For the text-containing cell, return its midpoint in (x, y) coordinate format. 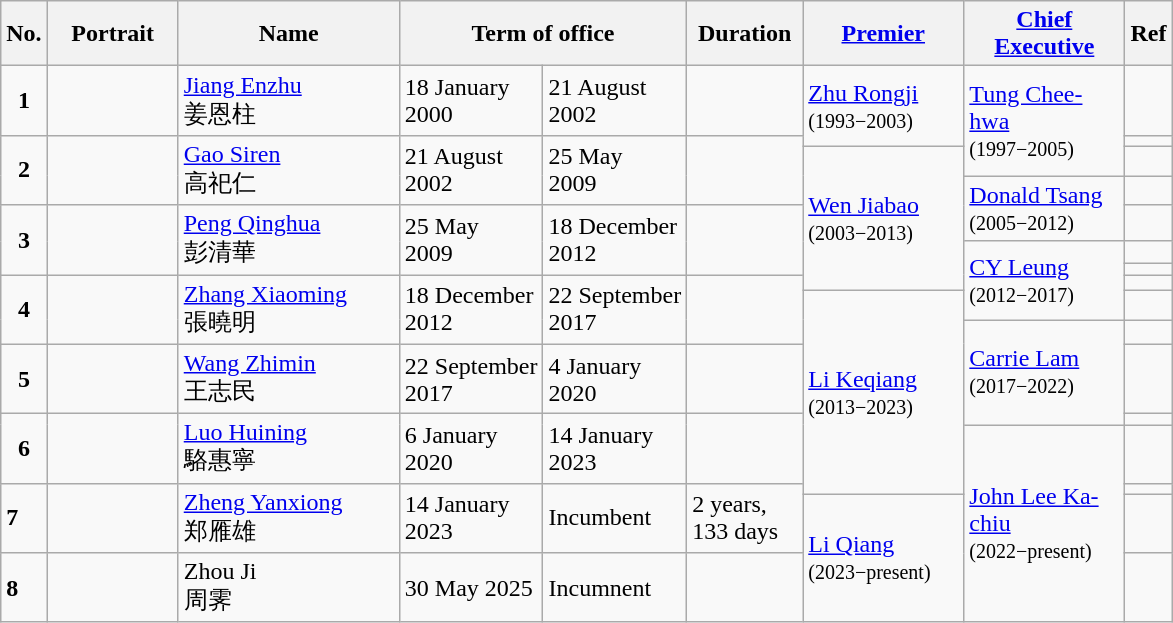
Incumnent (615, 588)
No. (24, 34)
Peng Qinghua彭清華 (288, 240)
Ref (1148, 34)
2 years,133 days (745, 518)
Li Qiang(2023−present) (884, 558)
6 (24, 449)
Name (288, 34)
Li Keqiang(2013−2023) (884, 392)
18 January2000 (471, 101)
7 (24, 518)
Zhu Rongji(1993−2003) (884, 106)
Wen Jiabao(2003−2013) (884, 219)
Premier (884, 34)
Jiang Enzhu姜恩柱 (288, 101)
Donald Tsang(2005−2012) (1044, 208)
Zhou Ji周霁 (288, 588)
Gao Siren高祀仁 (288, 170)
Chief Executive (1044, 34)
Incumbent (615, 518)
Luo Huining駱惠寧 (288, 449)
Tung Chee-hwa(1997−2005) (1044, 121)
2 (24, 170)
5 (24, 379)
30 May 2025 (471, 588)
John Lee Ka-chiu(2022−present) (1044, 524)
4 (24, 309)
21 August2002 (615, 101)
1 (24, 101)
8 (24, 588)
Zheng Yanxiong郑雁雄 (288, 518)
Zhang Xiaoming張曉明 (288, 309)
Portrait (112, 34)
CY Leung(2012−2017) (1044, 280)
Term of office (542, 34)
6 January 2020 (471, 449)
4 January 2020 (615, 379)
Wang Zhimin王志民 (288, 379)
Carrie Lam(2017−2022) (1044, 372)
21 August 2002 (471, 170)
3 (24, 240)
Duration (745, 34)
